Output the [x, y] coordinate of the center of the cell containing the given text.  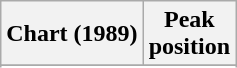
Peakposition [189, 34]
Chart (1989) [72, 34]
